Pinpoint the cell where the given text exists, returning its (x, y) midpoint coordinate. 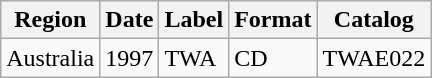
Australia (50, 58)
CD (273, 58)
Format (273, 20)
1997 (130, 58)
Label (194, 20)
Catalog (374, 20)
TWA (194, 58)
Region (50, 20)
Date (130, 20)
TWAE022 (374, 58)
